Extract the (X, Y) coordinate from the center of the cell holding the provided text.  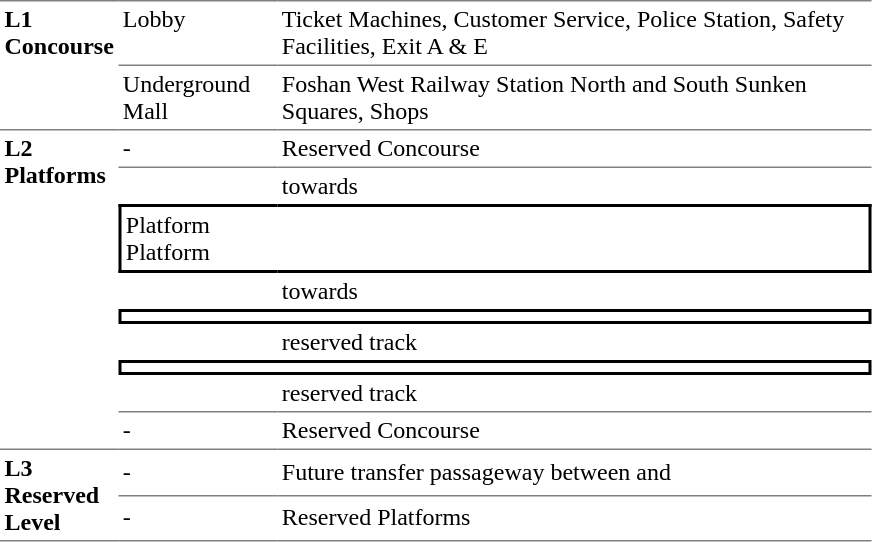
Foshan West Railway Station North and South Sunken Squares, Shops (574, 98)
L2Platforms (59, 290)
Reserved Platforms (574, 519)
Platform Platform (198, 238)
Lobby (198, 33)
Ticket Machines, Customer Service, Police Station, Safety Facilities, Exit A & E (574, 33)
Underground Mall (198, 98)
L1Concourse (59, 65)
L3Reserved Level (59, 496)
Future transfer passageway between and (574, 473)
